For the text-containing cell, return its midpoint in (x, y) coordinate format. 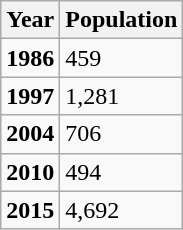
Year (30, 20)
494 (122, 172)
4,692 (122, 210)
2004 (30, 134)
2015 (30, 210)
706 (122, 134)
1986 (30, 58)
Population (122, 20)
1,281 (122, 96)
1997 (30, 96)
459 (122, 58)
2010 (30, 172)
